For the text-containing cell, return its midpoint in [X, Y] coordinate format. 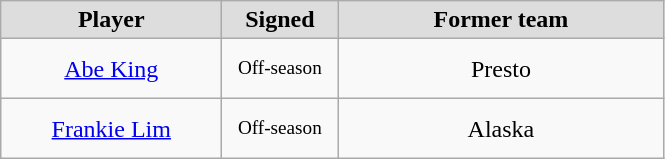
Signed [280, 20]
Former team [501, 20]
Frankie Lim [112, 129]
Alaska [501, 129]
Presto [501, 69]
Player [112, 20]
Abe King [112, 69]
